Extract the [X, Y] coordinate from the center of the cell holding the provided text.  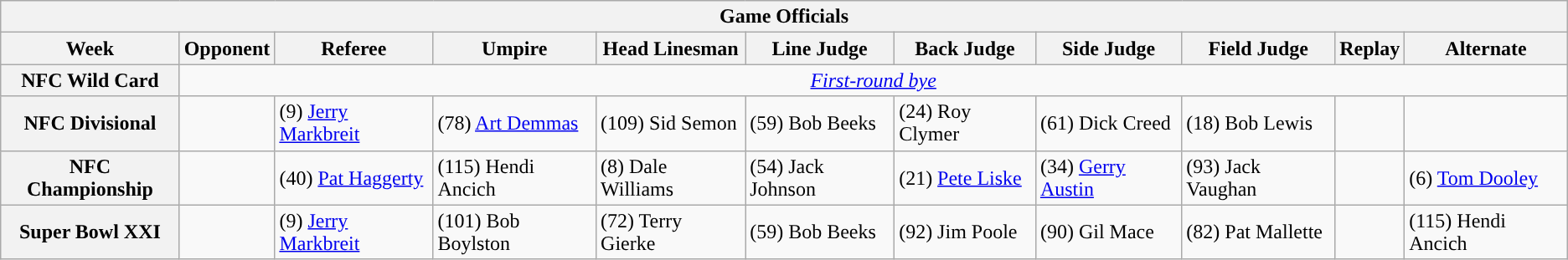
Field Judge [1258, 48]
(40) Pat Haggerty [353, 177]
First-round bye [873, 80]
(61) Dick Creed [1108, 124]
(21) Pete Liske [965, 177]
(6) Tom Dooley [1486, 177]
Alternate [1486, 48]
(72) Terry Gierke [671, 232]
(54) Jack Johnson [820, 177]
(93) Jack Vaughan [1258, 177]
Super Bowl XXI [90, 232]
Head Linesman [671, 48]
NFC Championship [90, 177]
Umpire [514, 48]
(90) Gil Mace [1108, 232]
NFC Divisional [90, 124]
(8) Dale Williams [671, 177]
Back Judge [965, 48]
(24) Roy Clymer [965, 124]
Side Judge [1108, 48]
Referee [353, 48]
Line Judge [820, 48]
(18) Bob Lewis [1258, 124]
(78) Art Demmas [514, 124]
(92) Jim Poole [965, 232]
Opponent [227, 48]
(34) Gerry Austin [1108, 177]
(101) Bob Boylston [514, 232]
(109) Sid Semon [671, 124]
Week [90, 48]
NFC Wild Card [90, 80]
(82) Pat Mallette [1258, 232]
Game Officials [784, 17]
Replay [1370, 48]
